Scan for the cell matching the given text and deliver its (X, Y) coordinate at center. 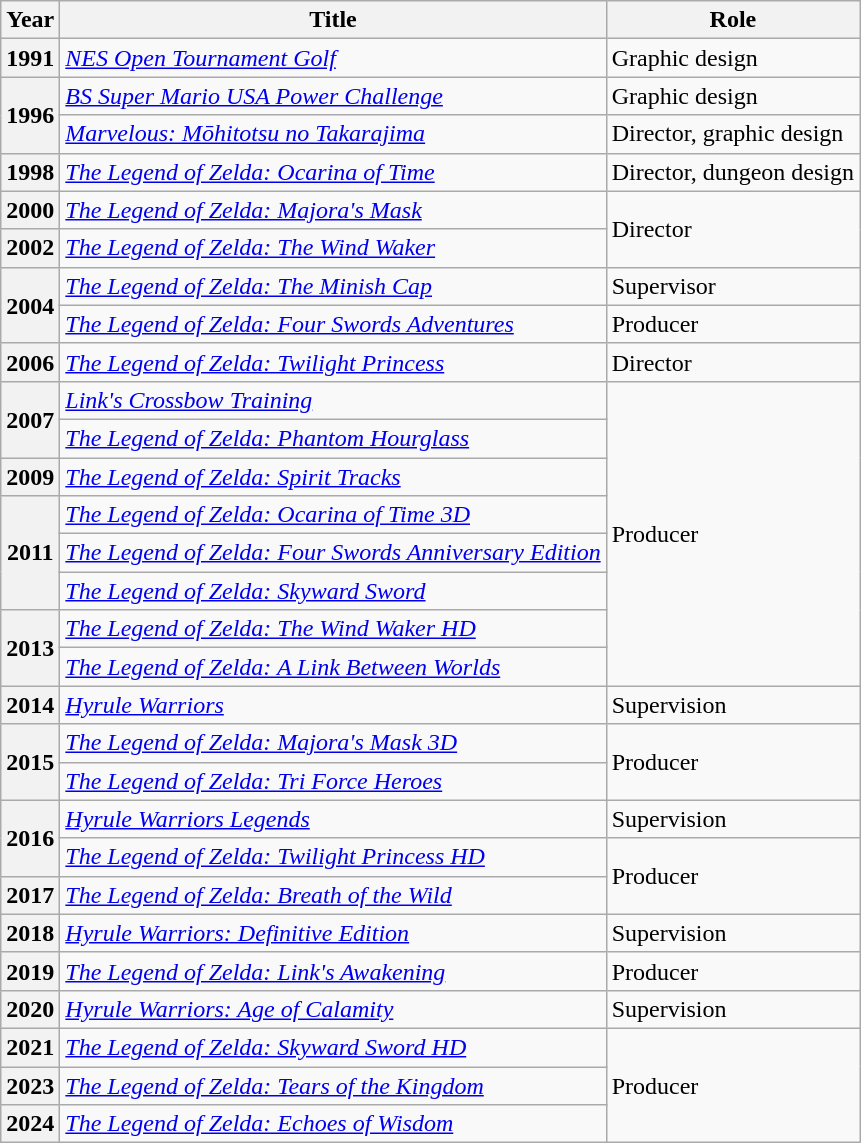
Link's Crossbow Training (333, 400)
2024 (30, 1124)
The Legend of Zelda: Breath of the Wild (333, 895)
Hyrule Warriors: Age of Calamity (333, 1009)
2021 (30, 1047)
2013 (30, 648)
Hyrule Warriors (333, 705)
Hyrule Warriors Legends (333, 819)
The Legend of Zelda: Twilight Princess HD (333, 857)
Title (333, 20)
The Legend of Zelda: Phantom Hourglass (333, 438)
NES Open Tournament Golf (333, 58)
2002 (30, 248)
The Legend of Zelda: Skyward Sword HD (333, 1047)
1998 (30, 172)
The Legend of Zelda: Ocarina of Time 3D (333, 515)
The Legend of Zelda: Link's Awakening (333, 971)
2014 (30, 705)
Year (30, 20)
2006 (30, 362)
2016 (30, 838)
The Legend of Zelda: The Minish Cap (333, 286)
Role (732, 20)
2017 (30, 895)
The Legend of Zelda: Skyward Sword (333, 591)
BS Super Mario USA Power Challenge (333, 96)
The Legend of Zelda: Spirit Tracks (333, 477)
2000 (30, 210)
2019 (30, 971)
1996 (30, 115)
The Legend of Zelda: Majora's Mask (333, 210)
The Legend of Zelda: Echoes of Wisdom (333, 1124)
The Legend of Zelda: A Link Between Worlds (333, 667)
Director, graphic design (732, 134)
The Legend of Zelda: The Wind Waker HD (333, 629)
Supervisor (732, 286)
2011 (30, 553)
Marvelous: Mōhitotsu no Takarajima (333, 134)
1991 (30, 58)
2015 (30, 762)
2007 (30, 419)
The Legend of Zelda: The Wind Waker (333, 248)
2023 (30, 1085)
The Legend of Zelda: Majora's Mask 3D (333, 743)
2020 (30, 1009)
The Legend of Zelda: Ocarina of Time (333, 172)
Hyrule Warriors: Definitive Edition (333, 933)
2018 (30, 933)
The Legend of Zelda: Tri Force Heroes (333, 781)
The Legend of Zelda: Tears of the Kingdom (333, 1085)
2004 (30, 305)
2009 (30, 477)
The Legend of Zelda: Four Swords Adventures (333, 324)
The Legend of Zelda: Twilight Princess (333, 362)
Director, dungeon design (732, 172)
The Legend of Zelda: Four Swords Anniversary Edition (333, 553)
